Output the (x, y) coordinate of the center of the cell containing the given text.  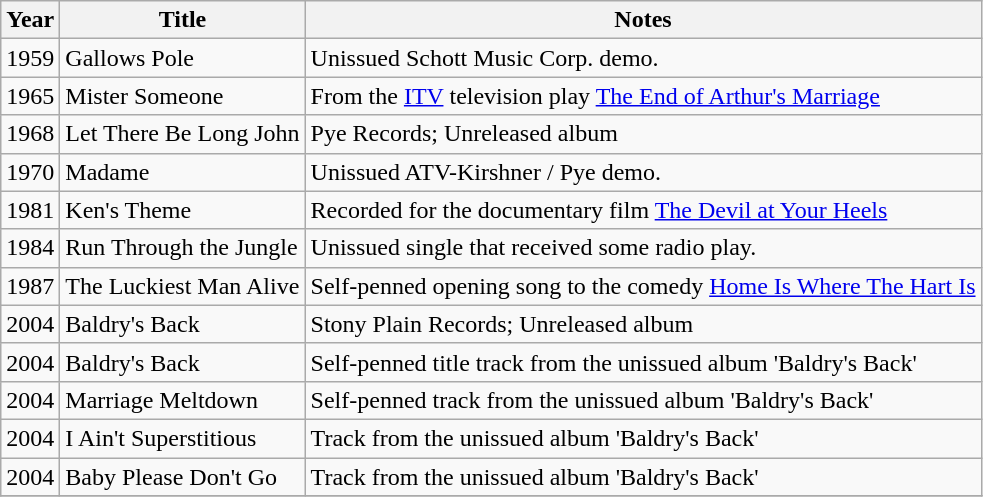
1968 (30, 134)
Year (30, 20)
1984 (30, 248)
Recorded for the documentary film The Devil at Your Heels (643, 210)
Mister Someone (182, 96)
Stony Plain Records; Unreleased album (643, 324)
Marriage Meltdown (182, 400)
Unissued Schott Music Corp. demo. (643, 58)
Pye Records; Unreleased album (643, 134)
Unissued ATV-Kirshner / Pye demo. (643, 172)
1981 (30, 210)
Madame (182, 172)
Self-penned track from the unissued album 'Baldry's Back' (643, 400)
From the ITV television play The End of Arthur's Marriage (643, 96)
Run Through the Jungle (182, 248)
Let There Be Long John (182, 134)
1987 (30, 286)
I Ain't Superstitious (182, 438)
Baby Please Don't Go (182, 477)
Title (182, 20)
Unissued single that received some radio play. (643, 248)
1959 (30, 58)
1970 (30, 172)
Gallows Pole (182, 58)
The Luckiest Man Alive (182, 286)
1965 (30, 96)
Ken's Theme (182, 210)
Self-penned title track from the unissued album 'Baldry's Back' (643, 362)
Self-penned opening song to the comedy Home Is Where The Hart Is (643, 286)
Notes (643, 20)
